Provide the (x, y) coordinate of the cell's center where the given text is located.  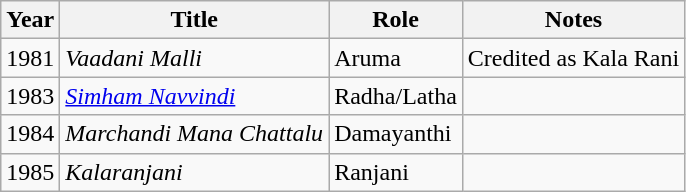
Marchandi Mana Chattalu (194, 134)
1981 (30, 58)
1985 (30, 172)
Ranjani (396, 172)
Role (396, 20)
Title (194, 20)
1984 (30, 134)
1983 (30, 96)
Damayanthi (396, 134)
Kalaranjani (194, 172)
Credited as Kala Rani (573, 58)
Simham Navvindi (194, 96)
Aruma (396, 58)
Radha/Latha (396, 96)
Vaadani Malli (194, 58)
Year (30, 20)
Notes (573, 20)
